Detect which cell encompasses the target text, then output its [x, y] center coordinate. 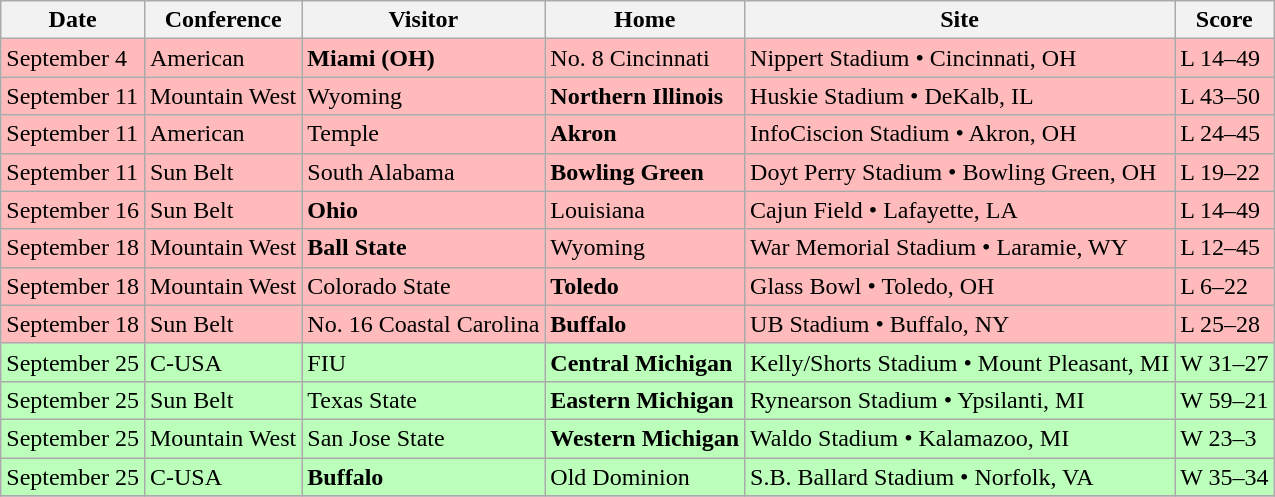
Ball State [424, 248]
Central Michigan [645, 362]
Doyt Perry Stadium • Bowling Green, OH [960, 172]
S.B. Ballard Stadium • Norfolk, VA [960, 477]
Rynearson Stadium • Ypsilanti, MI [960, 400]
Date [73, 20]
W 59–21 [1224, 400]
Western Michigan [645, 438]
Bowling Green [645, 172]
Nippert Stadium • Cincinnati, OH [960, 58]
September 16 [73, 210]
Score [1224, 20]
War Memorial Stadium • Laramie, WY [960, 248]
Cajun Field • Lafayette, LA [960, 210]
FIU [424, 362]
No. 8 Cincinnati [645, 58]
Ohio [424, 210]
L 25–28 [1224, 324]
South Alabama [424, 172]
Miami (OH) [424, 58]
W 35–34 [1224, 477]
Waldo Stadium • Kalamazoo, MI [960, 438]
InfoCiscion Stadium • Akron, OH [960, 134]
Site [960, 20]
Toledo [645, 286]
Northern Illinois [645, 96]
Old Dominion [645, 477]
San Jose State [424, 438]
Colorado State [424, 286]
L 6–22 [1224, 286]
L 19–22 [1224, 172]
L 12–45 [1224, 248]
Eastern Michigan [645, 400]
Conference [222, 20]
Home [645, 20]
Louisiana [645, 210]
September 4 [73, 58]
Huskie Stadium • DeKalb, IL [960, 96]
W 23–3 [1224, 438]
W 31–27 [1224, 362]
UB Stadium • Buffalo, NY [960, 324]
Akron [645, 134]
Temple [424, 134]
L 24–45 [1224, 134]
Texas State [424, 400]
Visitor [424, 20]
Glass Bowl • Toledo, OH [960, 286]
L 43–50 [1224, 96]
Kelly/Shorts Stadium • Mount Pleasant, MI [960, 362]
No. 16 Coastal Carolina [424, 324]
